For the text-containing cell, return its midpoint in (X, Y) coordinate format. 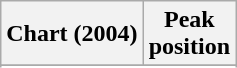
Chart (2004) (72, 34)
Peakposition (189, 34)
